Find where the given text appears and provide that cell's center as [X, Y] coordinate. 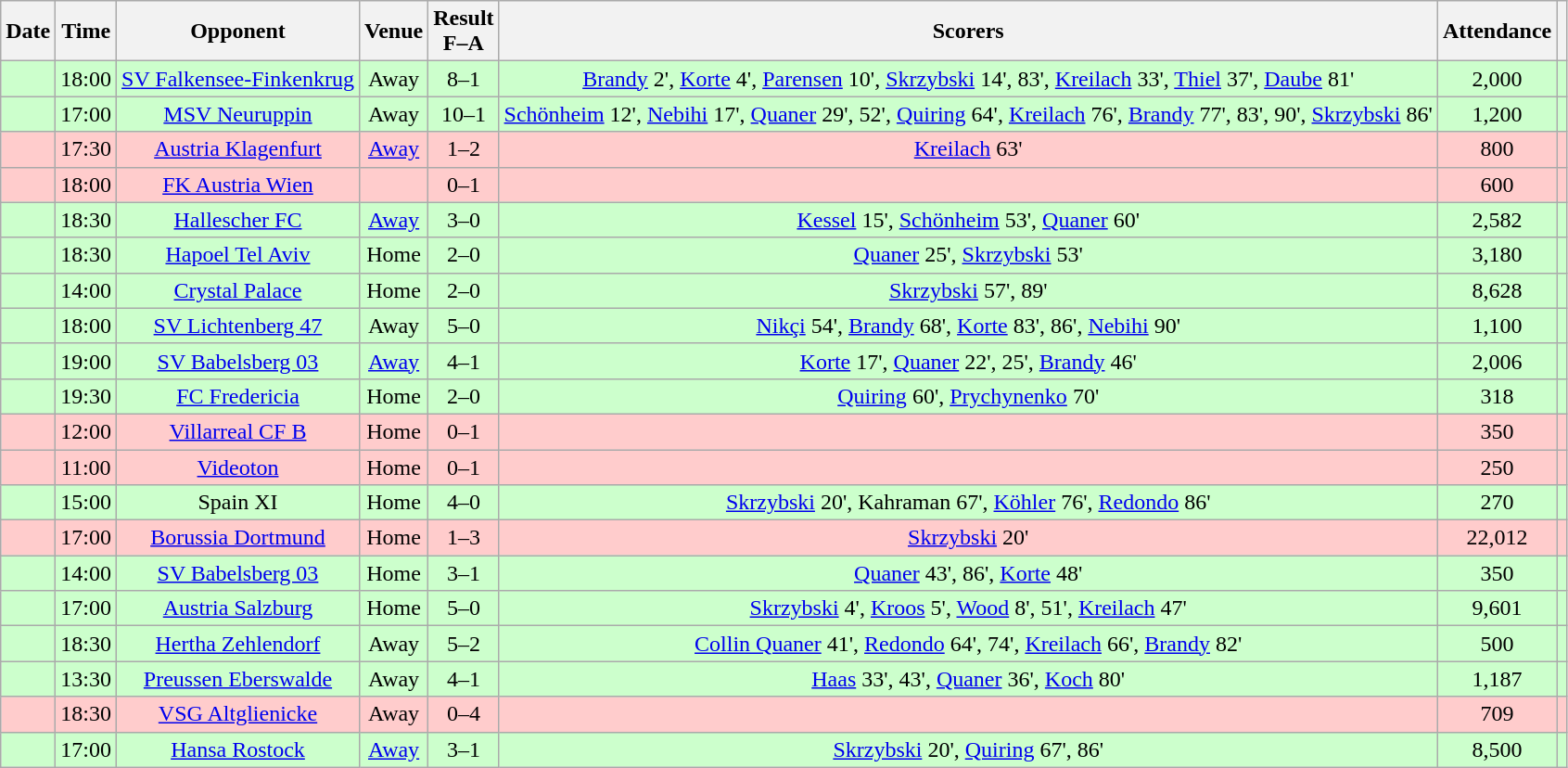
Villarreal CF B [238, 431]
Crystal Palace [238, 290]
Hapoel Tel Aviv [238, 255]
Haas 33', 43', Quaner 36', Koch 80' [968, 679]
Borussia Dortmund [238, 538]
12:00 [86, 431]
10–1 [464, 114]
Korte 17', Quaner 22', 25', Brandy 46' [968, 361]
Spain XI [238, 503]
22,012 [1497, 538]
Venue [393, 32]
2,006 [1497, 361]
Skrzybski 57', 89' [968, 290]
Quaner 43', 86', Korte 48' [968, 573]
Skrzybski 20', Quiring 67', 86' [968, 749]
13:30 [86, 679]
11:00 [86, 467]
19:30 [86, 396]
709 [1497, 714]
FC Fredericia [238, 396]
1,187 [1497, 679]
Scorers [968, 32]
Hertha Zehlendorf [238, 644]
Attendance [1497, 32]
600 [1497, 185]
Hallescher FC [238, 220]
250 [1497, 467]
3–0 [464, 220]
Skrzybski 20', Kahraman 67', Köhler 76', Redondo 86' [968, 503]
Opponent [238, 32]
Skrzybski 20' [968, 538]
ResultF–A [464, 32]
270 [1497, 503]
MSV Neuruppin [238, 114]
Austria Salzburg [238, 608]
4–0 [464, 503]
19:00 [86, 361]
SV Falkensee-Finkenkrug [238, 79]
Skrzybski 4', Kroos 5', Wood 8', 51', Kreilach 47' [968, 608]
5–2 [464, 644]
1–2 [464, 149]
2,000 [1497, 79]
VSG Altglienicke [238, 714]
Date [28, 32]
SV Lichtenberg 47 [238, 326]
Kessel 15', Schönheim 53', Quaner 60' [968, 220]
FK Austria Wien [238, 185]
Videoton [238, 467]
1,100 [1497, 326]
0–4 [464, 714]
9,601 [1497, 608]
Brandy 2', Korte 4', Parensen 10', Skrzybski 14', 83', Kreilach 33', Thiel 37', Daube 81' [968, 79]
Nikçi 54', Brandy 68', Korte 83', 86', Nebihi 90' [968, 326]
8,500 [1497, 749]
1–3 [464, 538]
8–1 [464, 79]
17:30 [86, 149]
Hansa Rostock [238, 749]
8,628 [1497, 290]
3,180 [1497, 255]
318 [1497, 396]
15:00 [86, 503]
Collin Quaner 41', Redondo 64', 74', Kreilach 66', Brandy 82' [968, 644]
Preussen Eberswalde [238, 679]
Quiring 60', Prychynenko 70' [968, 396]
Austria Klagenfurt [238, 149]
500 [1497, 644]
2,582 [1497, 220]
Time [86, 32]
1,200 [1497, 114]
Schönheim 12', Nebihi 17', Quaner 29', 52', Quiring 64', Kreilach 76', Brandy 77', 83', 90', Skrzybski 86' [968, 114]
Kreilach 63' [968, 149]
800 [1497, 149]
Quaner 25', Skrzybski 53' [968, 255]
